Locate the cell with the specified text and output its [X, Y] center coordinate. 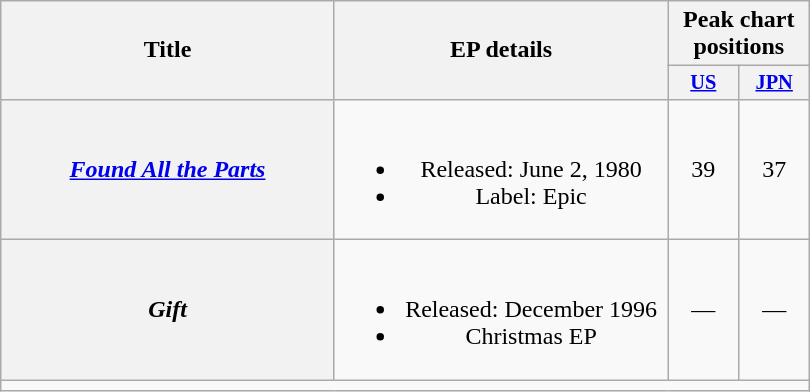
Peak chart positions [739, 34]
37 [774, 169]
JPN [774, 83]
Found All the Parts [168, 169]
Gift [168, 310]
Title [168, 50]
Released: December 1996Christmas EP [501, 310]
EP details [501, 50]
39 [704, 169]
US [704, 83]
Released: June 2, 1980Label: Epic [501, 169]
